From the cell containing the given text, extract its center point as (x, y) coordinate. 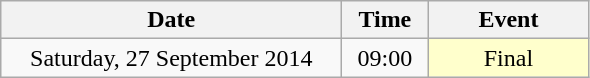
Date (172, 20)
Event (508, 20)
Final (508, 58)
Saturday, 27 September 2014 (172, 58)
Time (385, 20)
09:00 (385, 58)
